Return (x, y) of the center of cell containing provided text 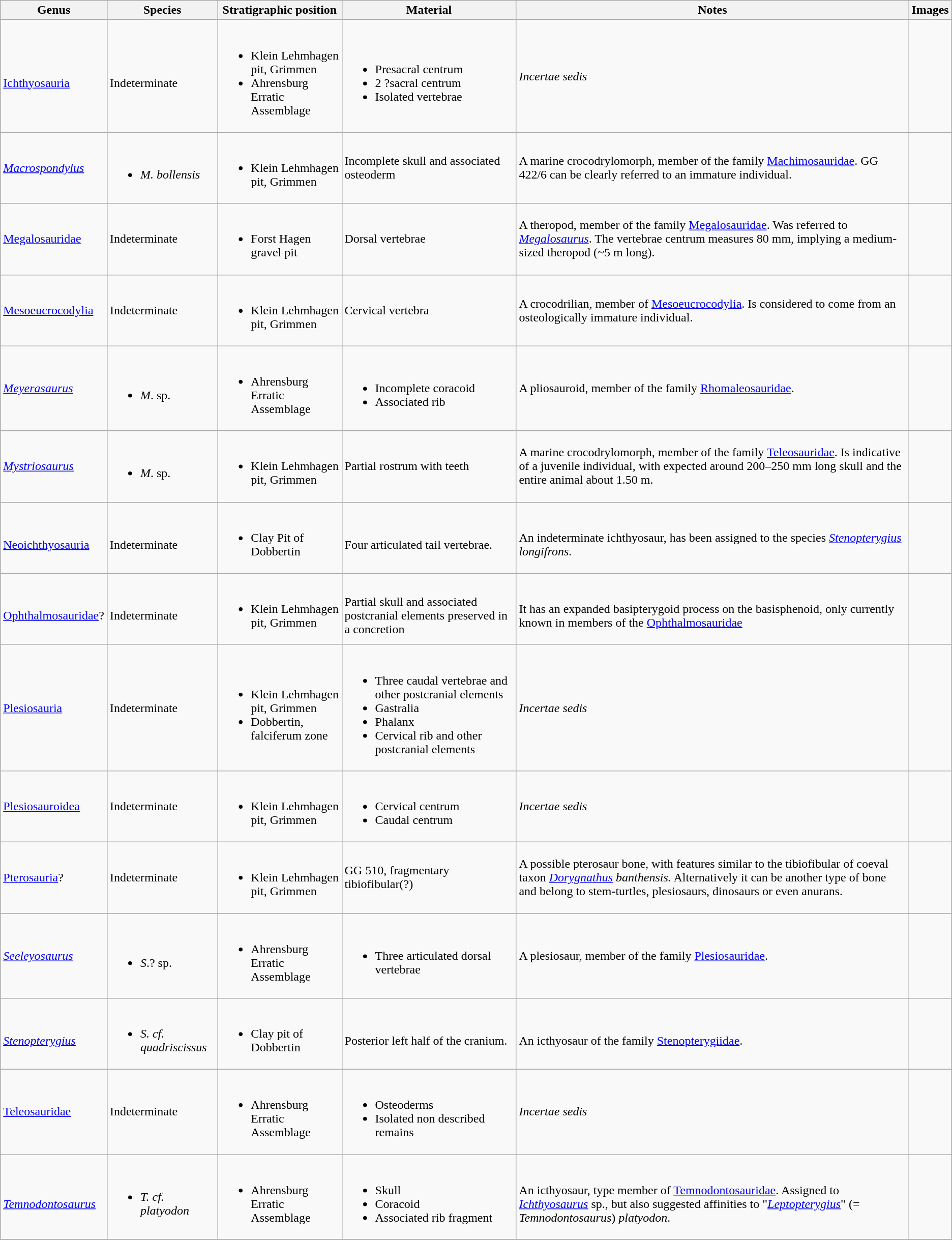
GG 510, fragmentary tibiofibular(?) (429, 877)
An icthyosaur of the family Stenopterygiidae. (712, 1034)
An indeterminate ichthyosaur, has been assigned to the species Stenopterygius longifrons. (712, 538)
Megalosauridae (54, 239)
Posterior left half of the cranium. (429, 1034)
Plesiosauria (54, 707)
Images (930, 10)
It has an expanded basipterygoid process on the basisphenoid, only currently known in members of the Ophthalmosauridae (712, 609)
Ichthyosauria (54, 76)
Neoichthyosauria (54, 538)
Plesiosauroidea (54, 806)
Forst Hagen gravel pit (280, 239)
Klein Lehmhagen pit, GrimmenDobbertin, falciferum zone (280, 707)
Three caudal vertebrae and other postcranial elementsGastraliaPhalanxCervical rib and other postcranial elements (429, 707)
Species (162, 10)
Stenopterygius (54, 1034)
Pterosauria? (54, 877)
A crocodrilian, member of Mesoeucrocodylia. Is considered to come from an osteologically immature individual. (712, 310)
M. bollensis (162, 168)
Dorsal vertebrae (429, 239)
Mystriosaurus (54, 466)
Material (429, 10)
Notes (712, 10)
Cervical vertebra (429, 310)
Clay Pit of Dobbertin (280, 538)
A plesiosaur, member of the family Plesiosauridae. (712, 956)
Temnodontosaurus (54, 1197)
SkullCoracoidAssociated rib fragment (429, 1197)
Clay pit of Dobbertin (280, 1034)
OsteodermsIsolated non described remains (429, 1112)
Incomplete skull and associated osteoderm (429, 168)
A marine crocodrylomorph, member of the family Machimosauridae. GG 422/6 can be clearly referred to an immature individual. (712, 168)
Meyerasaurus (54, 389)
Genus (54, 10)
Macrospondylus (54, 168)
S. cf. quadriscissus (162, 1034)
Incomplete coracoidAssociated rib (429, 389)
Stratigraphic position (280, 10)
T. cf. platyodon (162, 1197)
S.? sp. (162, 956)
Mesoeucrocodylia (54, 310)
Ophthalmosauridae? (54, 609)
Teleosauridae (54, 1112)
A pliosauroid, member of the family Rhomaleosauridae. (712, 389)
Partial rostrum with teeth (429, 466)
Partial skull and associated postcranial elements preserved in a concretion (429, 609)
Three articulated dorsal vertebrae (429, 956)
Cervical centrumCaudal centrum (429, 806)
Presacral centrum2 ?sacral centrumIsolated vertebrae (429, 76)
Klein Lehmhagen pit, GrimmenAhrensburg Erratic Assemblage (280, 76)
Seeleyosaurus (54, 956)
Four articulated tail vertebrae. (429, 538)
